Extract the [X, Y] coordinate from the center of the cell holding the provided text.  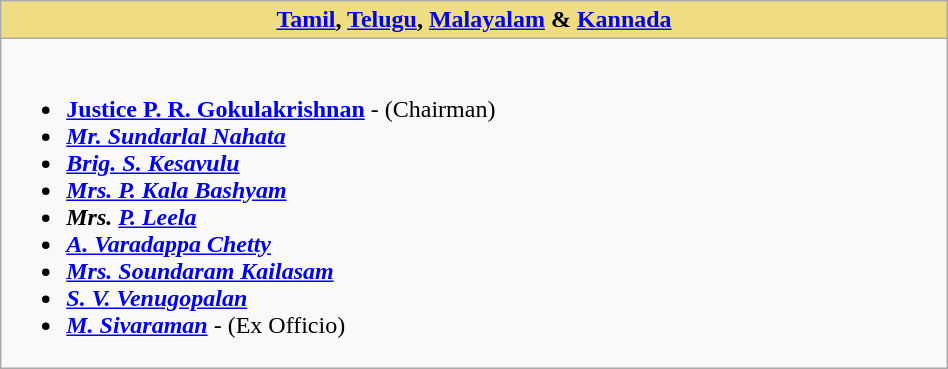
Tamil, Telugu, Malayalam & Kannada [474, 20]
